Scan for the cell matching the given text and deliver its [X, Y] coordinate at center. 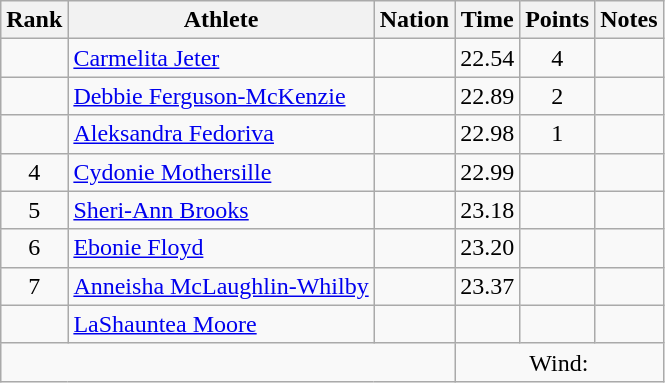
22.89 [488, 96]
LaShauntea Moore [221, 324]
Sheri-Ann Brooks [221, 210]
Debbie Ferguson-McKenzie [221, 96]
Carmelita Jeter [221, 58]
Notes [629, 20]
Time [488, 20]
Wind: [560, 362]
Ebonie Floyd [221, 248]
5 [34, 210]
Cydonie Mothersille [221, 172]
Points [558, 20]
Athlete [221, 20]
Aleksandra Fedoriva [221, 134]
23.18 [488, 210]
Nation [414, 20]
23.37 [488, 286]
22.99 [488, 172]
1 [558, 134]
23.20 [488, 248]
6 [34, 248]
22.98 [488, 134]
Anneisha McLaughlin-Whilby [221, 286]
7 [34, 286]
Rank [34, 20]
22.54 [488, 58]
2 [558, 96]
